Identify which cell holds the provided text, then report its [x, y] central coordinate. 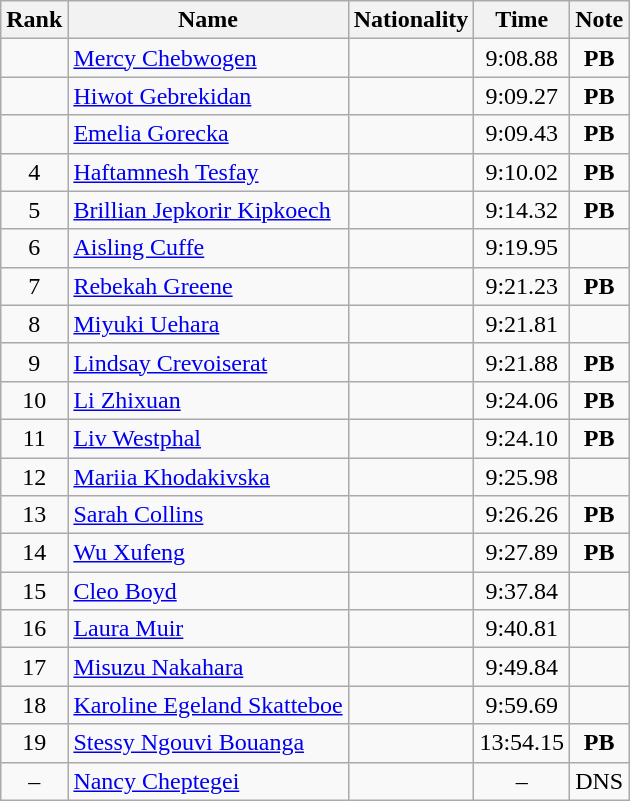
11 [34, 438]
9:49.84 [522, 667]
Name [208, 20]
Rebekah Greene [208, 286]
Karoline Egeland Skatteboe [208, 705]
Miyuki Uehara [208, 324]
9:26.26 [522, 515]
15 [34, 591]
6 [34, 248]
Mercy Chebwogen [208, 58]
4 [34, 172]
9:59.69 [522, 705]
Note [600, 20]
9:37.84 [522, 591]
Misuzu Nakahara [208, 667]
Time [522, 20]
12 [34, 477]
Nancy Cheptegei [208, 781]
Li Zhixuan [208, 400]
Brillian Jepkorir Kipkoech [208, 210]
Nationality [411, 20]
9:19.95 [522, 248]
9:14.32 [522, 210]
Hiwot Gebrekidan [208, 96]
9:40.81 [522, 629]
Rank [34, 20]
9:24.10 [522, 438]
8 [34, 324]
9:09.27 [522, 96]
9:21.81 [522, 324]
DNS [600, 781]
19 [34, 743]
9:21.23 [522, 286]
9:10.02 [522, 172]
9:24.06 [522, 400]
13:54.15 [522, 743]
Laura Muir [208, 629]
9:25.98 [522, 477]
10 [34, 400]
9:08.88 [522, 58]
Sarah Collins [208, 515]
Stessy Ngouvi Bouanga [208, 743]
Mariia Khodakivska [208, 477]
Liv Westphal [208, 438]
9:21.88 [522, 362]
Emelia Gorecka [208, 134]
9:09.43 [522, 134]
5 [34, 210]
9:27.89 [522, 553]
18 [34, 705]
14 [34, 553]
16 [34, 629]
9 [34, 362]
Cleo Boyd [208, 591]
Haftamnesh Tesfay [208, 172]
Wu Xufeng [208, 553]
Lindsay Crevoiserat [208, 362]
Aisling Cuffe [208, 248]
17 [34, 667]
13 [34, 515]
7 [34, 286]
